Provide the [X, Y] coordinate of the cell's center where the given text is located.  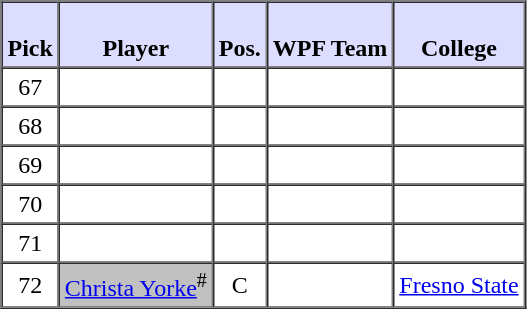
Fresno State [458, 284]
Christa Yorke# [136, 284]
Pick [30, 35]
71 [30, 244]
70 [30, 204]
72 [30, 284]
Player [136, 35]
Pos. [240, 35]
69 [30, 166]
67 [30, 88]
68 [30, 126]
WPF Team [330, 35]
C [240, 284]
College [458, 35]
